Output the [x, y] coordinate of the center of the cell containing the given text.  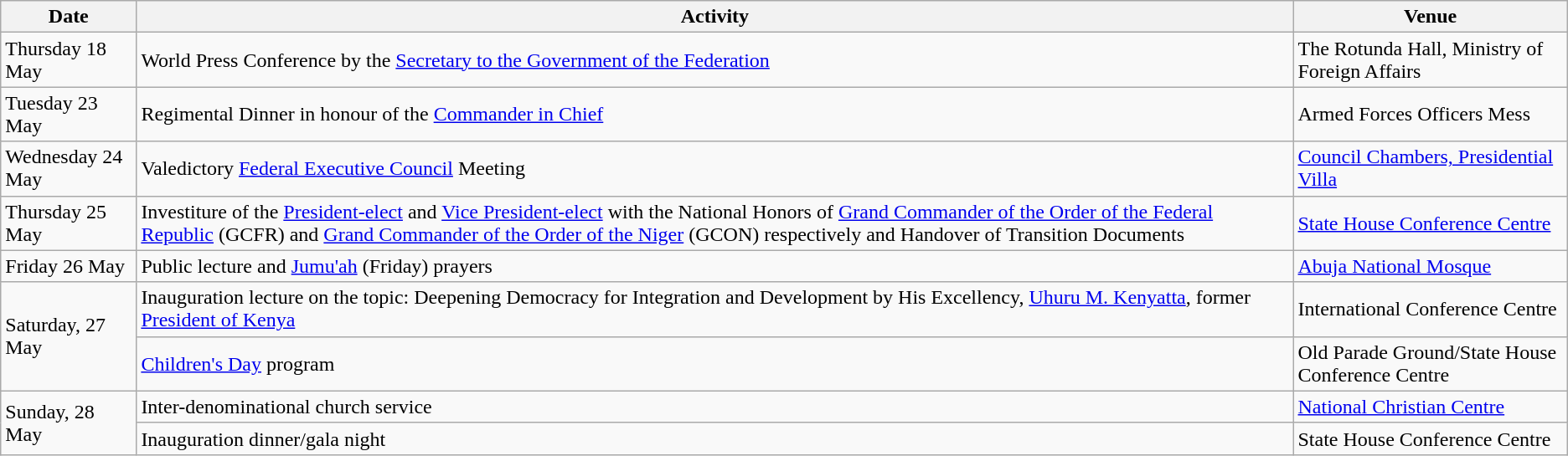
The Rotunda Hall, Ministry of Foreign Affairs [1431, 60]
Tuesday 23 May [69, 114]
Wednesday 24 May [69, 169]
Thursday 25 May [69, 223]
Armed Forces Officers Mess [1431, 114]
Old Parade Ground/State House Conference Centre [1431, 363]
Regimental Dinner in honour of the Commander in Chief [715, 114]
Venue [1431, 17]
Activity [715, 17]
Date [69, 17]
Inter-denominational church service [715, 407]
Sunday, 28 May [69, 423]
Abuja National Mosque [1431, 266]
Valedictory Federal Executive Council Meeting [715, 169]
Children's Day program [715, 363]
World Press Conference by the Secretary to the Government of the Federation [715, 60]
Inauguration dinner/gala night [715, 438]
National Christian Centre [1431, 407]
Friday 26 May [69, 266]
Council Chambers, Presidential Villa [1431, 169]
Saturday, 27 May [69, 336]
Thursday 18 May [69, 60]
Public lecture and Jumu'ah (Friday) prayers [715, 266]
International Conference Centre [1431, 310]
